Output the (X, Y) coordinate of the center of the cell containing the given text.  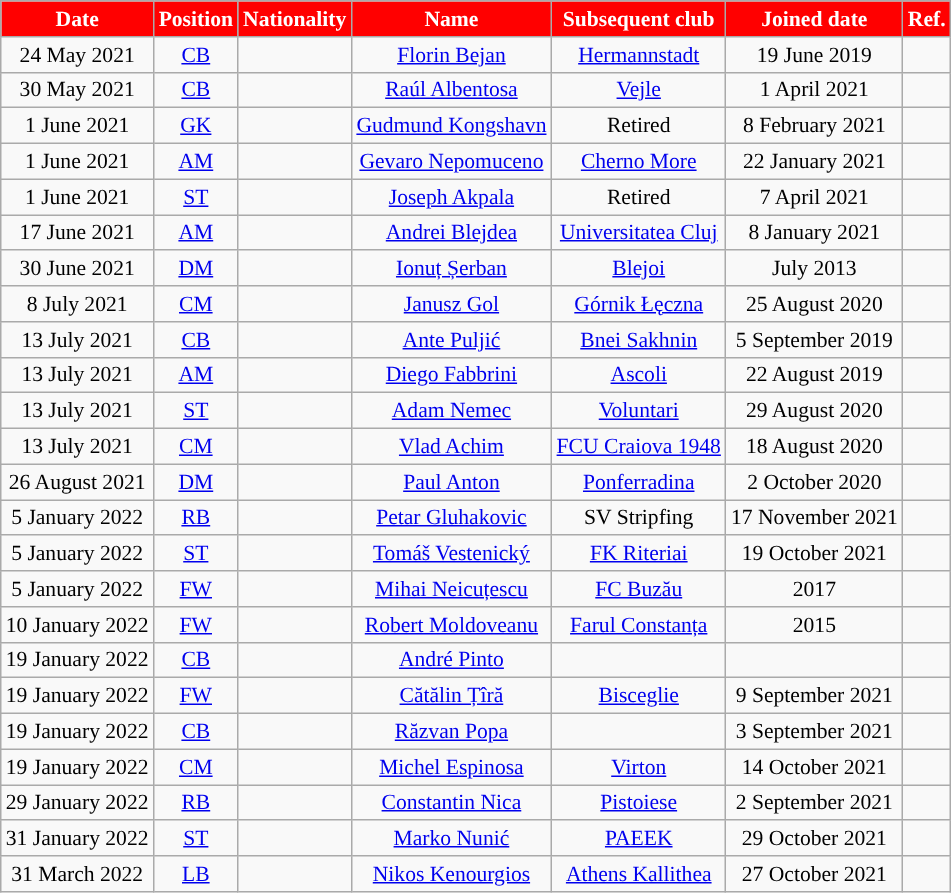
Ante Puljić (451, 340)
Date (78, 19)
Vejle (639, 90)
2 October 2020 (814, 482)
Athens Kallithea (639, 874)
Marko Nunić (451, 839)
FK Riteriai (639, 554)
8 February 2021 (814, 126)
Joined date (814, 19)
Robert Moldoveanu (451, 625)
Virton (639, 767)
9 September 2021 (814, 696)
Ref. (927, 19)
Universitatea Cluj (639, 233)
Name (451, 19)
7 April 2021 (814, 197)
29 January 2022 (78, 803)
Bisceglie (639, 696)
Michel Espinosa (451, 767)
Cherno More (639, 162)
Tomáš Vestenický (451, 554)
Ionuț Șerban (451, 269)
2 September 2021 (814, 803)
1 April 2021 (814, 90)
Răzvan Popa (451, 732)
Andrei Blejdea (451, 233)
3 September 2021 (814, 732)
Górnik Łęczna (639, 304)
26 August 2021 (78, 482)
27 October 2021 (814, 874)
Nikos Kenourgios (451, 874)
30 May 2021 (78, 90)
Ponferradina (639, 482)
25 August 2020 (814, 304)
Blejoi (639, 269)
2017 (814, 589)
Gudmund Kongshavn (451, 126)
8 July 2021 (78, 304)
André Pinto (451, 660)
Mihai Neicuțescu (451, 589)
2015 (814, 625)
Joseph Akpala (451, 197)
31 January 2022 (78, 839)
Hermannstadt (639, 55)
Constantin Nica (451, 803)
Bnei Sakhnin (639, 340)
5 September 2019 (814, 340)
Farul Constanța (639, 625)
17 June 2021 (78, 233)
29 October 2021 (814, 839)
Florin Bejan (451, 55)
GK (196, 126)
19 October 2021 (814, 554)
8 January 2021 (814, 233)
Voluntari (639, 411)
Raúl Albentosa (451, 90)
14 October 2021 (814, 767)
Diego Fabbrini (451, 375)
FC Buzău (639, 589)
Adam Nemec (451, 411)
22 January 2021 (814, 162)
22 August 2019 (814, 375)
Position (196, 19)
July 2013 (814, 269)
LB (196, 874)
Petar Gluhakovic (451, 518)
Pistoiese (639, 803)
10 January 2022 (78, 625)
FCU Craiova 1948 (639, 447)
24 May 2021 (78, 55)
Gevaro Nepomuceno (451, 162)
Subsequent club (639, 19)
SV Stripfing (639, 518)
29 August 2020 (814, 411)
Ascoli (639, 375)
Vlad Achim (451, 447)
19 June 2019 (814, 55)
31 March 2022 (78, 874)
Janusz Gol (451, 304)
17 November 2021 (814, 518)
18 August 2020 (814, 447)
Cătălin Țîră (451, 696)
30 June 2021 (78, 269)
Paul Anton (451, 482)
PAEEK (639, 839)
Nationality (294, 19)
